For the text-containing cell, return its midpoint in [x, y] coordinate format. 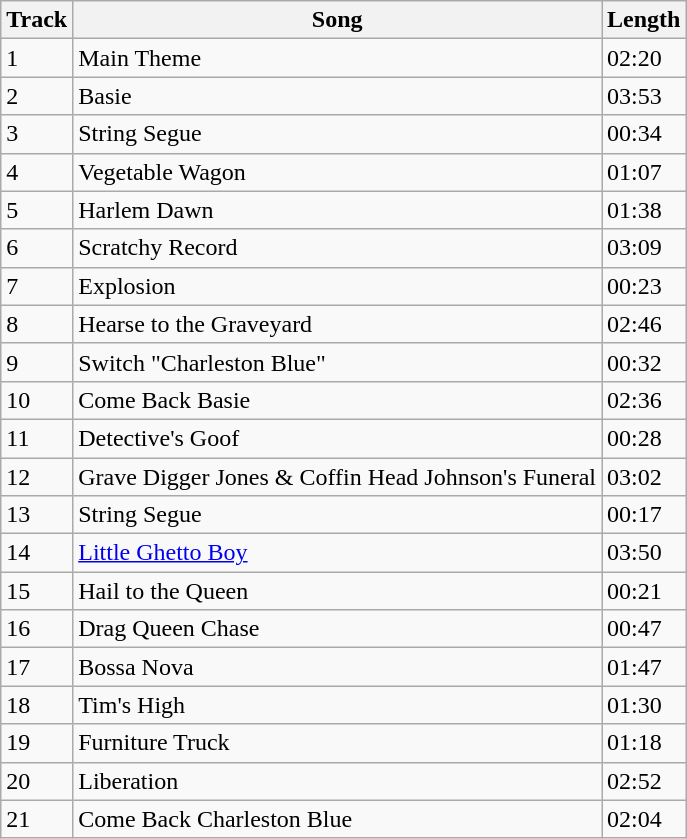
Track [37, 20]
18 [37, 705]
14 [37, 553]
Come Back Charleston Blue [338, 819]
01:38 [644, 210]
03:50 [644, 553]
11 [37, 438]
Bossa Nova [338, 667]
19 [37, 743]
02:04 [644, 819]
5 [37, 210]
02:20 [644, 58]
Drag Queen Chase [338, 629]
Harlem Dawn [338, 210]
00:17 [644, 515]
Scratchy Record [338, 248]
13 [37, 515]
00:23 [644, 286]
Explosion [338, 286]
8 [37, 324]
Length [644, 20]
9 [37, 362]
16 [37, 629]
17 [37, 667]
20 [37, 781]
Little Ghetto Boy [338, 553]
21 [37, 819]
03:53 [644, 96]
02:52 [644, 781]
6 [37, 248]
03:02 [644, 477]
02:46 [644, 324]
2 [37, 96]
3 [37, 134]
7 [37, 286]
00:28 [644, 438]
Furniture Truck [338, 743]
01:47 [644, 667]
1 [37, 58]
4 [37, 172]
12 [37, 477]
Vegetable Wagon [338, 172]
00:32 [644, 362]
Detective's Goof [338, 438]
Hail to the Queen [338, 591]
02:36 [644, 400]
Liberation [338, 781]
Grave Digger Jones & Coffin Head Johnson's Funeral [338, 477]
00:34 [644, 134]
01:30 [644, 705]
Basie [338, 96]
Song [338, 20]
Come Back Basie [338, 400]
03:09 [644, 248]
10 [37, 400]
01:18 [644, 743]
Main Theme [338, 58]
Switch "Charleston Blue" [338, 362]
Tim's High [338, 705]
00:47 [644, 629]
15 [37, 591]
00:21 [644, 591]
01:07 [644, 172]
Hearse to the Graveyard [338, 324]
